Return [x, y] of the center of cell containing provided text 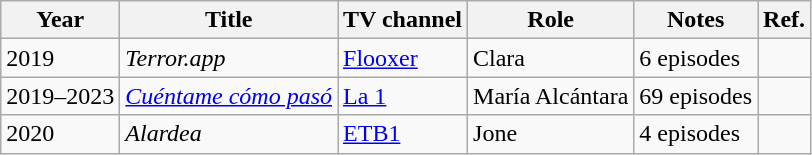
María Alcántara [551, 96]
2019 [60, 58]
Year [60, 20]
4 episodes [696, 134]
6 episodes [696, 58]
Role [551, 20]
Flooxer [403, 58]
Title [229, 20]
La 1 [403, 96]
69 episodes [696, 96]
Ref. [784, 20]
2019–2023 [60, 96]
Cuéntame cómo pasó [229, 96]
Jone [551, 134]
TV channel [403, 20]
Terror.app [229, 58]
Clara [551, 58]
ETB1 [403, 134]
Alardea [229, 134]
Notes [696, 20]
2020 [60, 134]
